Identify which cell holds the provided text, then report its [X, Y] central coordinate. 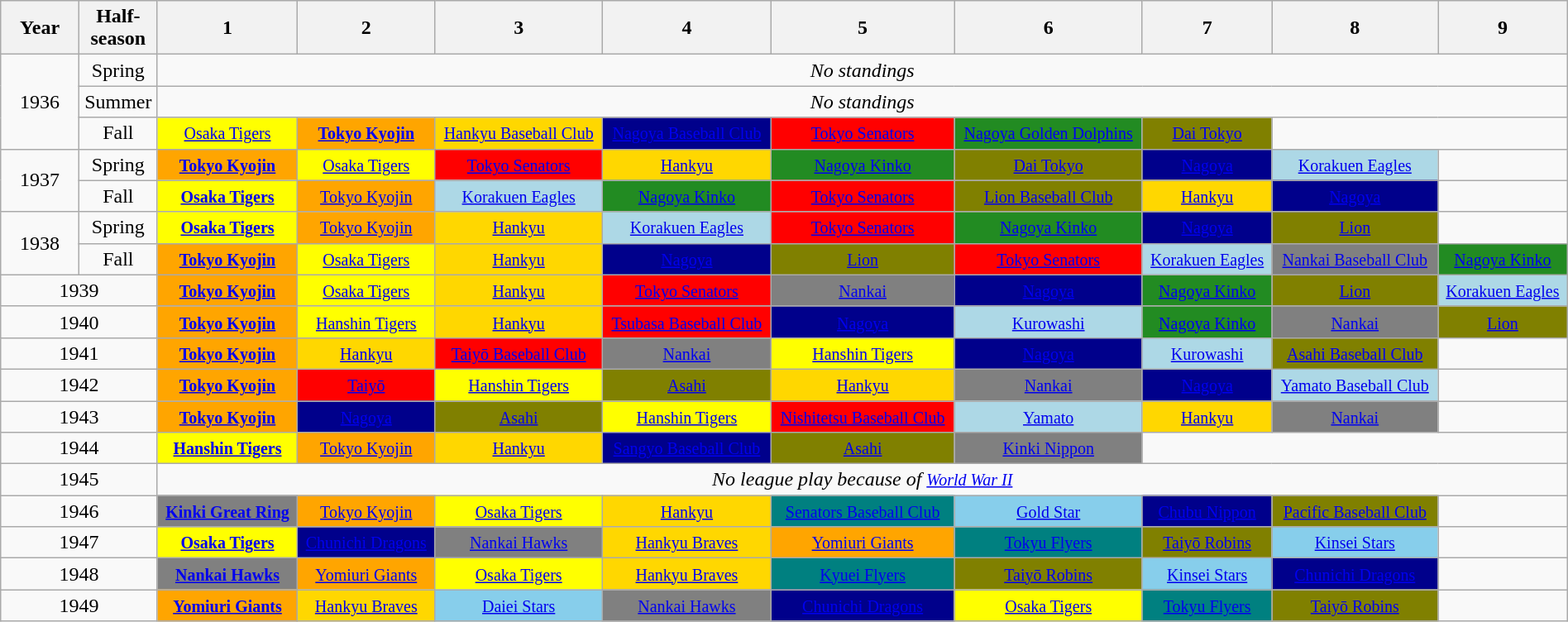
1945 [79, 480]
1943 [79, 416]
4 [687, 28]
6 [1049, 28]
1941 [79, 353]
5 [863, 28]
Chubu Nippon [1207, 511]
1948 [79, 574]
Kyuei Flyers [863, 574]
Daiei Stars [519, 605]
Lion Baseball Club [1049, 196]
Nishitetsu Baseball Club [863, 416]
1936 [40, 102]
Gold Star [1049, 511]
9 [1503, 28]
1 [227, 28]
Nagoya Baseball Club [687, 133]
8 [1355, 28]
1944 [79, 448]
1939 [79, 290]
Tsubasa Baseball Club [687, 322]
1949 [79, 605]
Yamato [1049, 416]
Pacific Baseball Club [1355, 511]
7 [1207, 28]
1940 [79, 322]
Kinki Nippon [1049, 448]
Year [40, 28]
Nankai Baseball Club [1355, 259]
Taiyō Baseball Club [519, 353]
Asahi Baseball Club [1355, 353]
No league play because of World War II [862, 480]
Nagoya Golden Dolphins [1049, 133]
Yamato Baseball Club [1355, 385]
2 [366, 28]
Taiyō [366, 385]
Kinki Great Ring [227, 511]
1937 [40, 180]
3 [519, 28]
1946 [79, 511]
1942 [79, 385]
Half-season [117, 28]
1947 [79, 543]
Hankyu Baseball Club [519, 133]
Senators Baseball Club [863, 511]
Summer [117, 102]
Sangyo Baseball Club [687, 448]
1938 [40, 243]
